Find where the given text appears and provide that cell's center as [X, Y] coordinate. 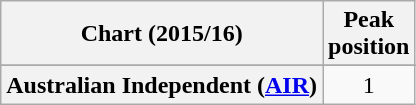
Australian Independent (AIR) [162, 85]
Peakposition [369, 34]
1 [369, 85]
Chart (2015/16) [162, 34]
